Pinpoint the cell where the given text exists, returning its [X, Y] midpoint coordinate. 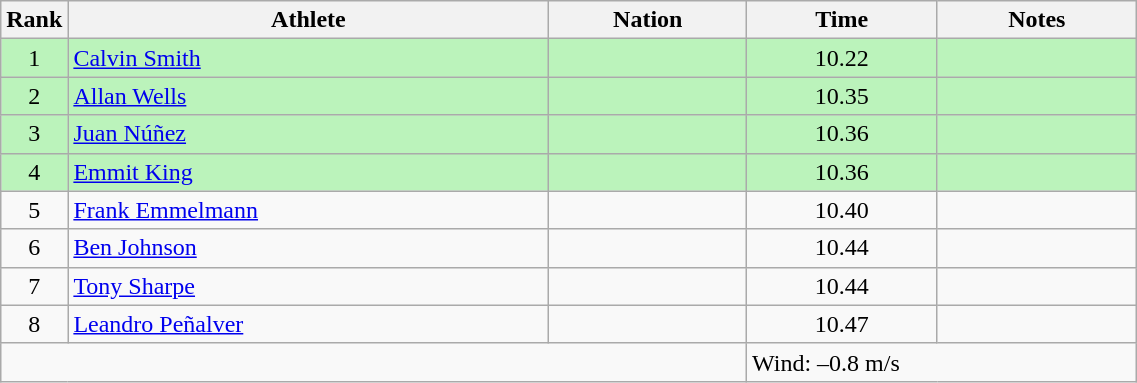
Time [842, 20]
Frank Emmelmann [308, 210]
1 [34, 58]
Juan Núñez [308, 134]
Leandro Peñalver [308, 324]
7 [34, 286]
Athlete [308, 20]
8 [34, 324]
Tony Sharpe [308, 286]
Ben Johnson [308, 248]
2 [34, 96]
10.47 [842, 324]
6 [34, 248]
Notes [1037, 20]
4 [34, 172]
10.35 [842, 96]
Rank [34, 20]
Allan Wells [308, 96]
5 [34, 210]
Nation [648, 20]
Wind: –0.8 m/s [942, 362]
10.40 [842, 210]
3 [34, 134]
Calvin Smith [308, 58]
10.22 [842, 58]
Emmit King [308, 172]
